Determine the [X, Y] coordinate at the center of the cell enclosing the given text.  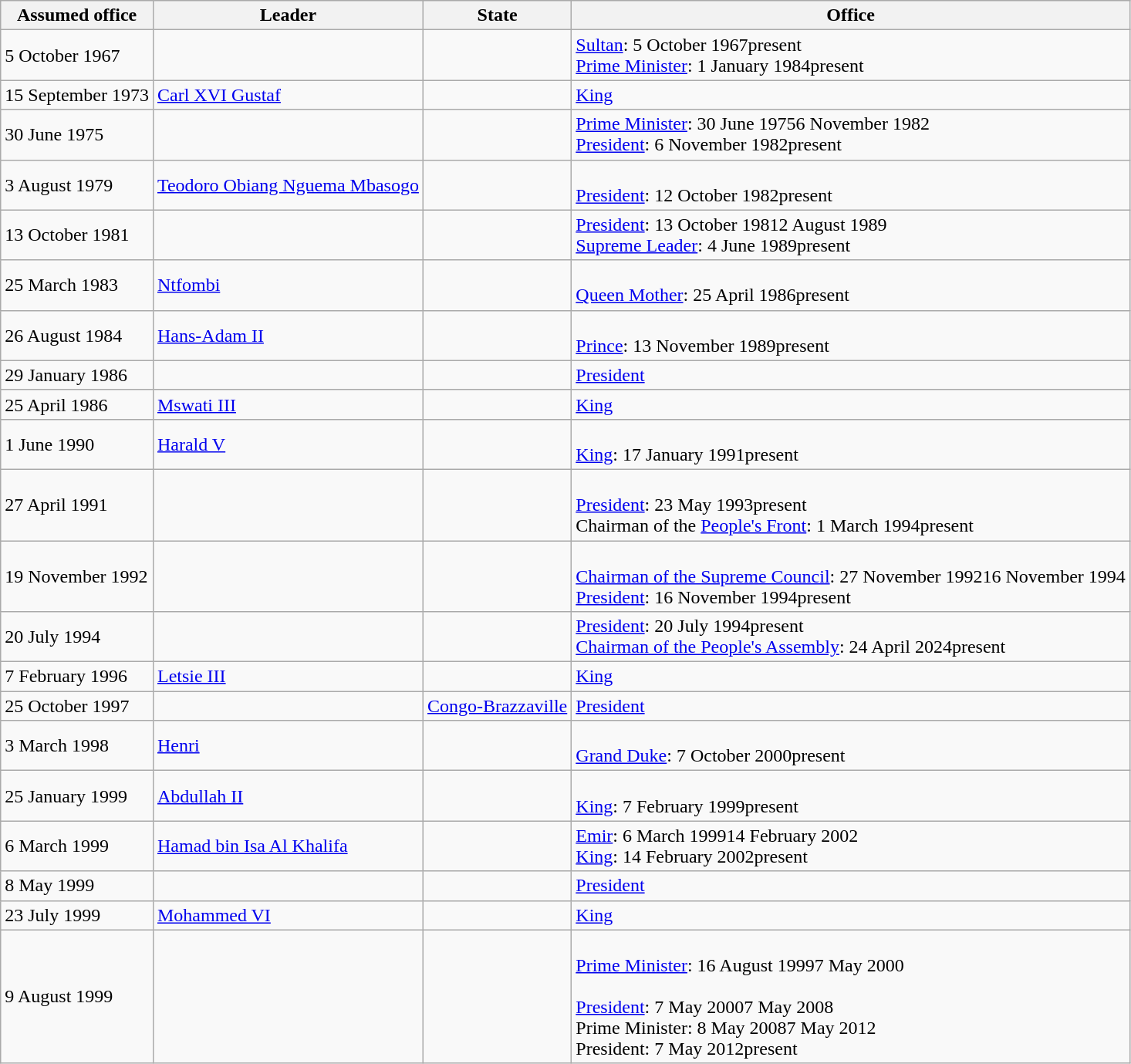
25 October 1997 [77, 706]
Leader [288, 15]
Letsie III [288, 677]
7 February 1996 [77, 677]
26 August 1984 [77, 335]
Prince: 13 November 1989present [851, 335]
27 April 1991 [77, 505]
Carl XVI Gustaf [288, 95]
15 September 1973 [77, 95]
Chairman of the Supreme Council: 27 November 199216 November 1994President: 16 November 1994present [851, 576]
King: 7 February 1999present [851, 796]
Prime Minister: 16 August 19997 May 2000President: 7 May 20007 May 2008Prime Minister: 8 May 20087 May 2012President: 7 May 2012present [851, 997]
President: 13 October 19812 August 1989Supreme Leader: 4 June 1989present [851, 235]
President: 12 October 1982present [851, 185]
30 June 1975 [77, 134]
Queen Mother: 25 April 1986present [851, 285]
Assumed office [77, 15]
6 March 1999 [77, 846]
1 June 1990 [77, 444]
Hans-Adam II [288, 335]
Henri [288, 745]
Emir: 6 March 199914 February 2002King: 14 February 2002present [851, 846]
20 July 1994 [77, 637]
President: 20 July 1994presentChairman of the People's Assembly: 24 April 2024present [851, 637]
President: 23 May 1993presentChairman of the People's Front: 1 March 1994present [851, 505]
Prime Minister: 30 June 19756 November 1982President: 6 November 1982present [851, 134]
Mswati III [288, 404]
25 January 1999 [77, 796]
25 April 1986 [77, 404]
8 May 1999 [77, 886]
Congo-Brazzaville [497, 706]
Sultan: 5 October 1967presentPrime Minister: 1 January 1984present [851, 56]
25 March 1983 [77, 285]
State [497, 15]
9 August 1999 [77, 997]
Abdullah II [288, 796]
3 March 1998 [77, 745]
Office [851, 15]
23 July 1999 [77, 915]
Harald V [288, 444]
Hamad bin Isa Al Khalifa [288, 846]
29 January 1986 [77, 375]
Ntfombi [288, 285]
3 August 1979 [77, 185]
19 November 1992 [77, 576]
King: 17 January 1991present [851, 444]
Grand Duke: 7 October 2000present [851, 745]
Teodoro Obiang Nguema Mbasogo [288, 185]
Mohammed VI [288, 915]
13 October 1981 [77, 235]
5 October 1967 [77, 56]
